Extract the [x, y] coordinate from the center of the cell holding the provided text.  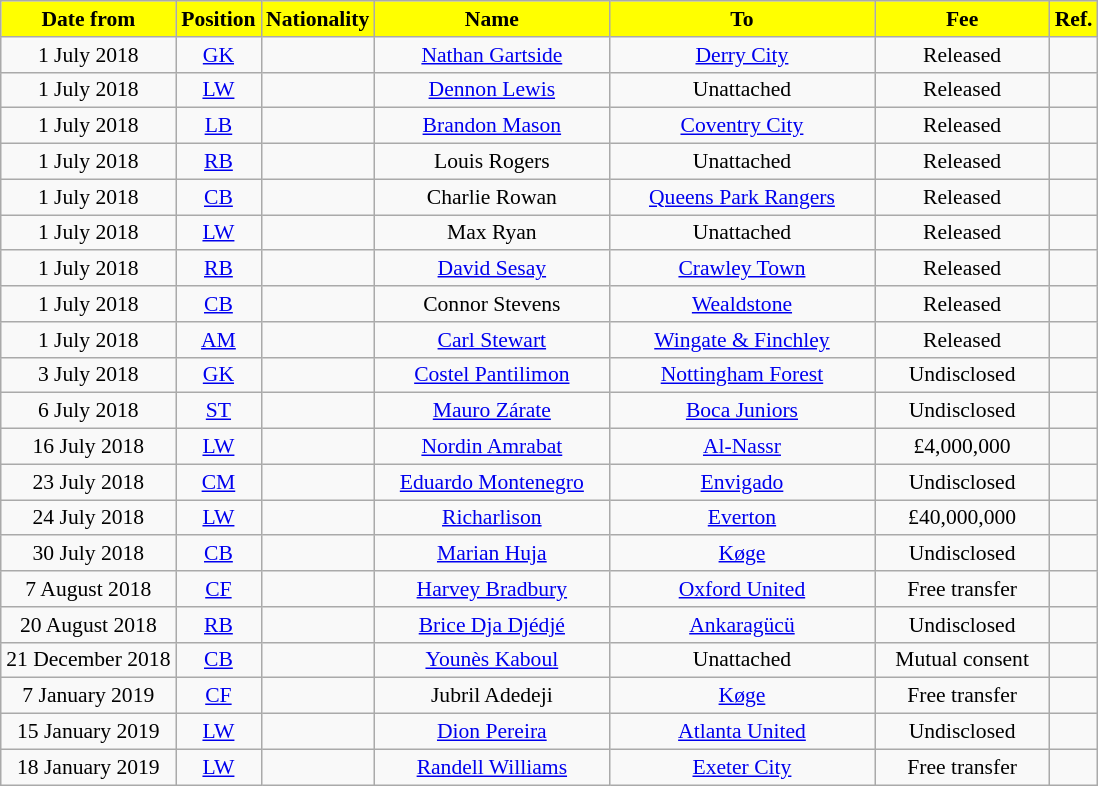
Mutual consent [962, 660]
24 July 2018 [88, 518]
Louis Rogers [492, 162]
AM [218, 340]
Jubril Adedeji [492, 696]
Crawley Town [742, 269]
Derry City [742, 55]
CM [218, 482]
30 July 2018 [88, 554]
To [742, 19]
David Sesay [492, 269]
Younès Kaboul [492, 660]
Marian Huja [492, 554]
7 August 2018 [88, 589]
Wingate & Finchley [742, 340]
Everton [742, 518]
Position [218, 19]
Brice Dja Djédjé [492, 625]
LB [218, 126]
Exeter City [742, 767]
15 January 2019 [88, 732]
Nationality [318, 19]
Nordin Amrabat [492, 447]
Ankaragücü [742, 625]
Ref. [1074, 19]
7 January 2019 [88, 696]
20 August 2018 [88, 625]
Mauro Zárate [492, 411]
Envigado [742, 482]
Dion Pereira [492, 732]
23 July 2018 [88, 482]
Harvey Bradbury [492, 589]
Atlanta United [742, 732]
3 July 2018 [88, 375]
16 July 2018 [88, 447]
Randell Williams [492, 767]
Nottingham Forest [742, 375]
Nathan Gartside [492, 55]
Max Ryan [492, 233]
Eduardo Montenegro [492, 482]
Charlie Rowan [492, 197]
Connor Stevens [492, 304]
Oxford United [742, 589]
Name [492, 19]
ST [218, 411]
Brandon Mason [492, 126]
Al-Nassr [742, 447]
Costel Pantilimon [492, 375]
Carl Stewart [492, 340]
Wealdstone [742, 304]
18 January 2019 [88, 767]
21 December 2018 [88, 660]
6 July 2018 [88, 411]
£40,000,000 [962, 518]
Coventry City [742, 126]
£4,000,000 [962, 447]
Boca Juniors [742, 411]
Dennon Lewis [492, 90]
Fee [962, 19]
Queens Park Rangers [742, 197]
Date from [88, 19]
Richarlison [492, 518]
